Scan for the cell matching the given text and deliver its [X, Y] coordinate at center. 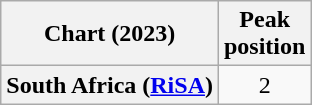
Chart (2023) [110, 34]
South Africa (RiSA) [110, 85]
2 [264, 85]
Peakposition [264, 34]
